Scan for the cell matching the given text and deliver its [X, Y] coordinate at center. 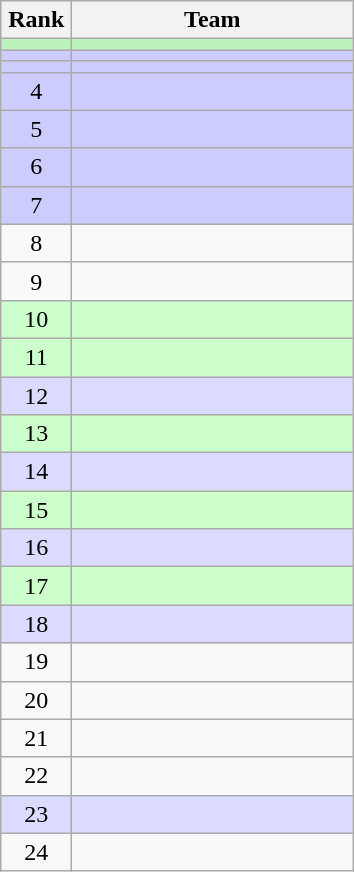
4 [36, 91]
12 [36, 395]
23 [36, 814]
14 [36, 472]
22 [36, 776]
18 [36, 624]
Team [212, 20]
21 [36, 738]
8 [36, 243]
19 [36, 662]
10 [36, 319]
17 [36, 586]
13 [36, 434]
20 [36, 700]
9 [36, 281]
7 [36, 205]
15 [36, 510]
16 [36, 548]
11 [36, 357]
24 [36, 852]
Rank [36, 20]
5 [36, 129]
6 [36, 167]
